Scan for the cell matching the given text and deliver its (X, Y) coordinate at center. 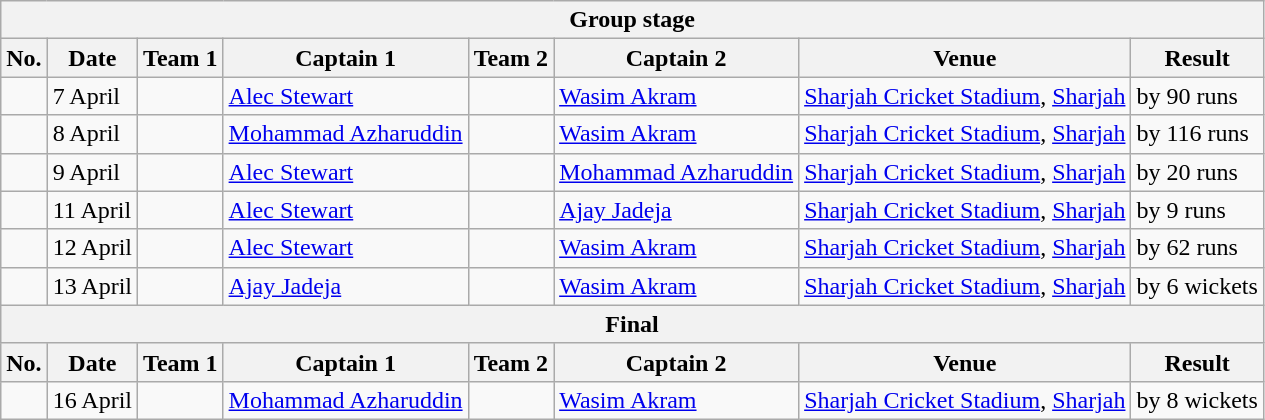
by 62 runs (1197, 248)
by 8 wickets (1197, 400)
13 April (92, 286)
9 April (92, 172)
by 6 wickets (1197, 286)
12 April (92, 248)
7 April (92, 96)
16 April (92, 400)
by 20 runs (1197, 172)
8 April (92, 134)
by 90 runs (1197, 96)
by 116 runs (1197, 134)
Group stage (632, 20)
11 April (92, 210)
by 9 runs (1197, 210)
Final (632, 324)
